Find where the given text appears and provide that cell's center as (X, Y) coordinate. 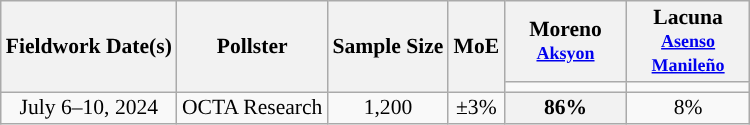
Sample Size (388, 46)
Fieldwork Date(s) (89, 46)
MoE (476, 46)
OCTA Research (252, 108)
Pollster (252, 46)
LacunaAsenso Manileño (688, 42)
July 6–10, 2024 (89, 108)
MorenoAksyon (566, 42)
±3% (476, 108)
1,200 (388, 108)
86% (566, 108)
8% (688, 108)
